Output the (x, y) coordinate of the center of the cell containing the given text.  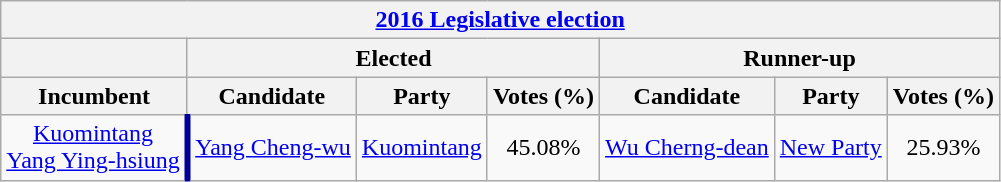
Elected (393, 58)
2016 Legislative election (500, 20)
New Party (830, 148)
25.93% (943, 148)
Yang Cheng-wu (272, 148)
KuomintangYang Ying-hsiung (94, 148)
Incumbent (94, 96)
Runner-up (800, 58)
45.08% (543, 148)
Wu Cherng-dean (688, 148)
Kuomintang (422, 148)
